For the text-containing cell, return its midpoint in [x, y] coordinate format. 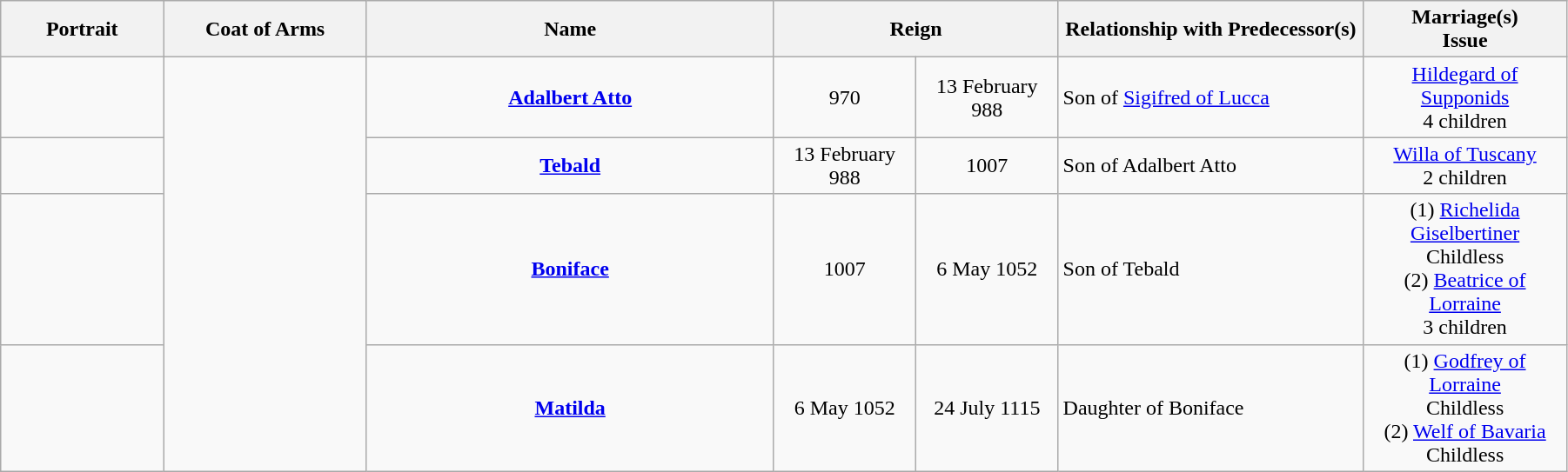
Marriage(s)Issue [1465, 30]
Reign [915, 30]
(1) Godfrey of LorraineChildless(2) Welf of BavariaChildless [1465, 408]
Relationship with Predecessor(s) [1211, 30]
Tebald [569, 165]
Hildegard of Supponids4 children [1465, 97]
Adalbert Atto [569, 97]
24 July 1115 [987, 408]
Daughter of Boniface [1211, 408]
Portrait [82, 30]
Son of Adalbert Atto [1211, 165]
Coat of Arms [265, 30]
Son of Sigifred of Lucca [1211, 97]
Name [569, 30]
970 [845, 97]
Son of Tebald [1211, 269]
Boniface [569, 269]
Matilda [569, 408]
(1) Richelida GiselbertinerChildless(2) Beatrice of Lorraine3 children [1465, 269]
Willa of Tuscany2 children [1465, 165]
